For the text-containing cell, return its midpoint in (X, Y) coordinate format. 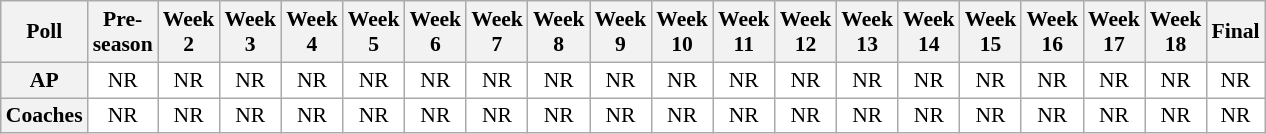
Pre-season (123, 32)
AP (44, 80)
Week10 (682, 32)
Week11 (744, 32)
Coaches (44, 116)
Week3 (250, 32)
Week4 (312, 32)
Week18 (1176, 32)
Week7 (497, 32)
Week17 (1114, 32)
Week6 (435, 32)
Week15 (991, 32)
Week8 (559, 32)
Week2 (189, 32)
Week12 (806, 32)
Poll (44, 32)
Week5 (374, 32)
Week9 (621, 32)
Week16 (1052, 32)
Final (1235, 32)
Week14 (929, 32)
Week13 (867, 32)
